Provide the (X, Y) coordinate of the cell's center where the given text is located.  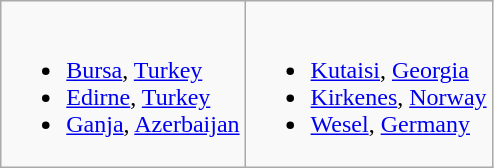
Kutaisi, Georgia Kirkenes, Norway Wesel, Germany (368, 84)
Bursa, Turkey Edirne, Turkey Ganja, Azerbaijan (123, 84)
